Provide the (X, Y) coordinate of the cell's center where the given text is located.  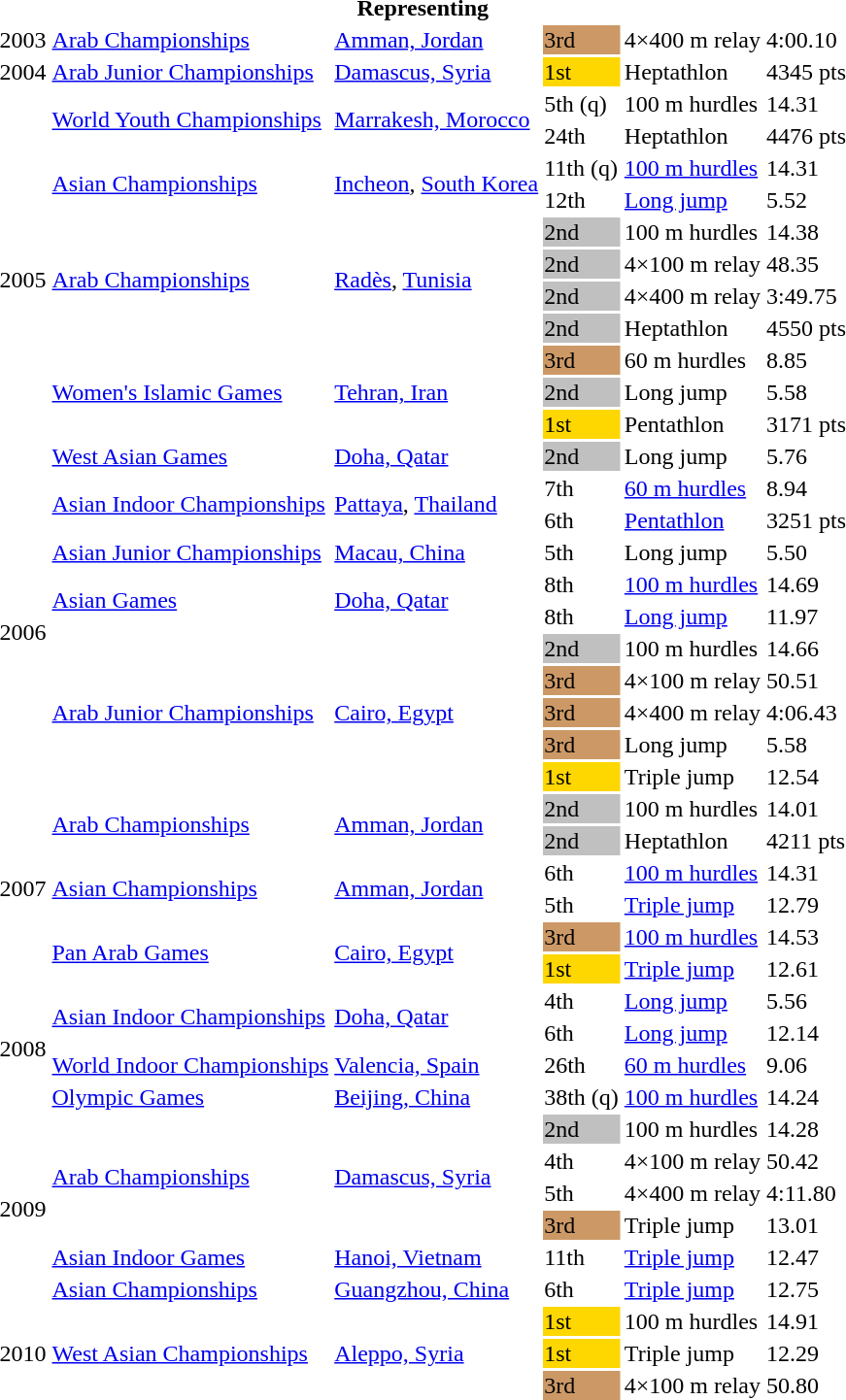
Women's Islamic Games (190, 392)
West Asian Championships (190, 1353)
Hanoi, Vietnam (437, 1257)
12th (582, 200)
Pan Arab Games (190, 953)
Olympic Games (190, 1097)
Radès, Tunisia (437, 280)
Marrakesh, Morocco (437, 120)
24th (582, 136)
West Asian Games (190, 456)
Pattaya, Thailand (437, 505)
Tehran, Iran (437, 392)
World Indoor Championships (190, 1065)
Valencia, Spain (437, 1065)
38th (q) (582, 1097)
Asian Games (190, 600)
Beijing, China (437, 1097)
Macau, China (437, 552)
Guangzhou, China (437, 1289)
5th (q) (582, 104)
Aleppo, Syria (437, 1353)
Asian Indoor Games (190, 1257)
World Youth Championships (190, 120)
11th (582, 1257)
7th (582, 488)
11th (q) (582, 168)
Incheon, South Korea (437, 184)
26th (582, 1065)
Asian Junior Championships (190, 552)
